Return (x, y) of the center of cell containing provided text 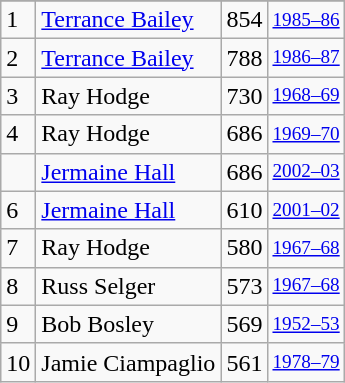
561 (244, 362)
2 (18, 58)
1985–86 (306, 20)
1978–79 (306, 362)
Russ Selger (128, 286)
730 (244, 96)
573 (244, 286)
2002–03 (306, 172)
8 (18, 286)
6 (18, 210)
1969–70 (306, 134)
4 (18, 134)
580 (244, 248)
788 (244, 58)
1952–53 (306, 324)
3 (18, 96)
10 (18, 362)
569 (244, 324)
2001–02 (306, 210)
1986–87 (306, 58)
7 (18, 248)
854 (244, 20)
Bob Bosley (128, 324)
1 (18, 20)
9 (18, 324)
Jamie Ciampaglio (128, 362)
610 (244, 210)
1968–69 (306, 96)
